Output the (x, y) coordinate of the center of the cell containing the given text.  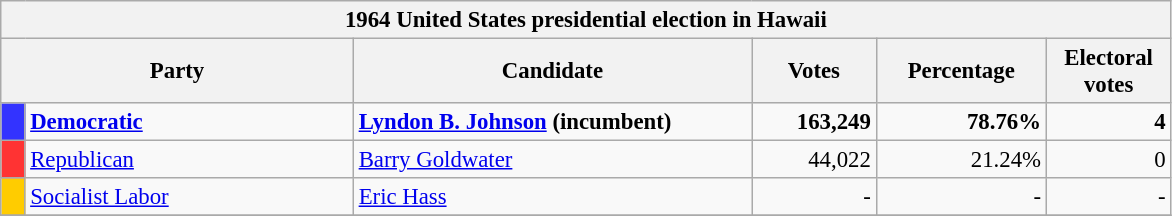
Electoral votes (1108, 72)
Lyndon B. Johnson (incumbent) (552, 122)
163,249 (814, 122)
0 (1108, 160)
Republican (189, 160)
Eric Hass (552, 197)
78.76% (961, 122)
Candidate (552, 72)
Percentage (961, 72)
Barry Goldwater (552, 160)
1964 United States presidential election in Hawaii (586, 20)
Party (178, 72)
21.24% (961, 160)
44,022 (814, 160)
Democratic (189, 122)
4 (1108, 122)
Socialist Labor (189, 197)
Votes (814, 72)
